Scan for the cell matching the given text and deliver its [X, Y] coordinate at center. 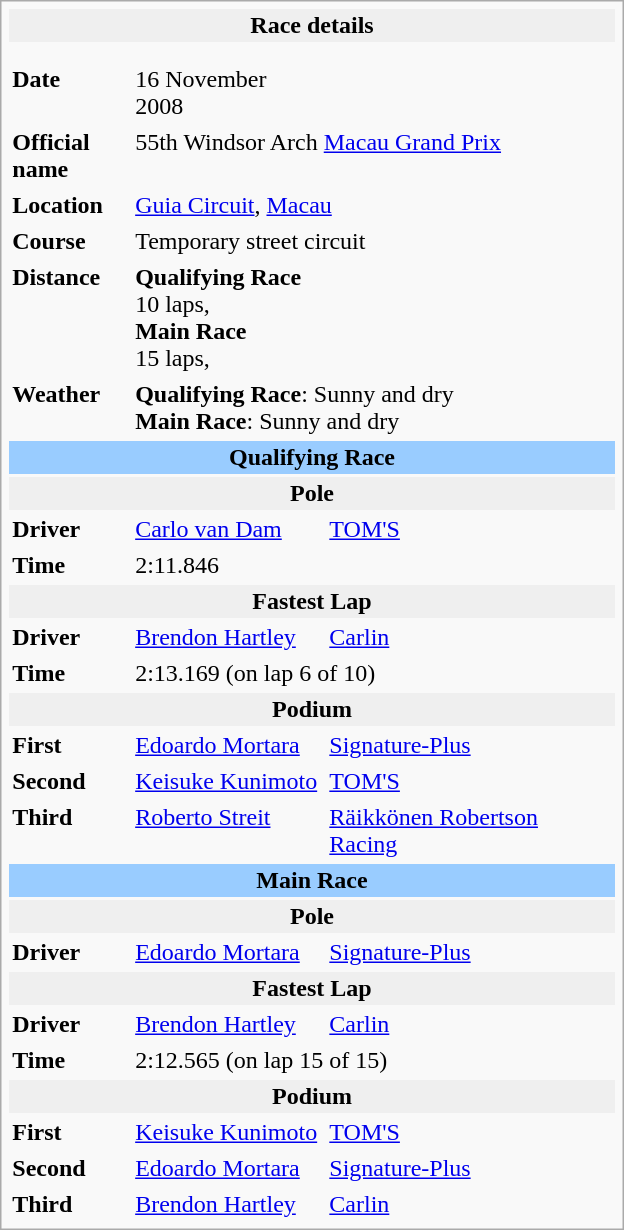
16 November 2008 [228, 93]
Race details [312, 26]
Räikkönen Robertson Racing [470, 831]
Roberto Streit [228, 831]
Main Race [312, 880]
Weather [69, 408]
Qualifying Race: Sunny and dryMain Race: Sunny and dry [374, 408]
Location [69, 206]
2:13.169 (on lap 6 of 10) [374, 674]
2:12.565 (on lap 15 of 15) [374, 1060]
Qualifying Race10 laps, Main Race15 laps, [374, 318]
Distance [69, 318]
2:11.846 [374, 566]
Official name [69, 156]
Date [69, 93]
Guia Circuit, Macau [374, 206]
Carlo van Dam [228, 530]
Course [69, 242]
Qualifying Race [312, 458]
Temporary street circuit [374, 242]
55th Windsor Arch Macau Grand Prix [374, 156]
